Provide the (x, y) coordinate of the cell's center where the given text is located.  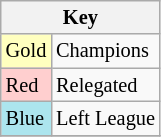
Red (26, 85)
Relegated (106, 85)
Champions (106, 51)
Key (80, 17)
Left League (106, 118)
Blue (26, 118)
Gold (26, 51)
